Return the [x, y] coordinate for the center point of the cell that contains the specified text.  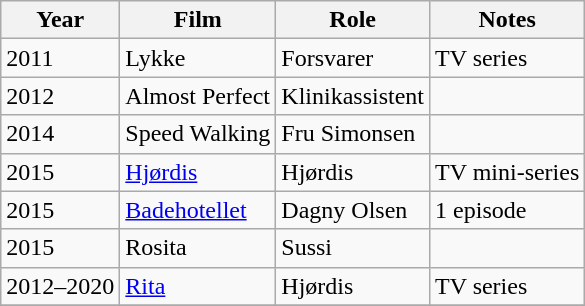
Rita [198, 286]
Lykke [198, 58]
Rosita [198, 248]
Dagny Olsen [353, 210]
Notes [508, 20]
Role [353, 20]
Forsvarer [353, 58]
2012–2020 [60, 286]
Badehotellet [198, 210]
2012 [60, 96]
Year [60, 20]
Film [198, 20]
TV mini-series [508, 172]
Speed Walking [198, 134]
Fru Simonsen [353, 134]
2011 [60, 58]
Klinikassistent [353, 96]
Sussi [353, 248]
Almost Perfect [198, 96]
1 episode [508, 210]
2014 [60, 134]
